Detect which cell encompasses the target text, then output its [X, Y] center coordinate. 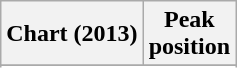
Chart (2013) [72, 34]
Peakposition [189, 34]
